Identify which cell holds the provided text, then report its (x, y) central coordinate. 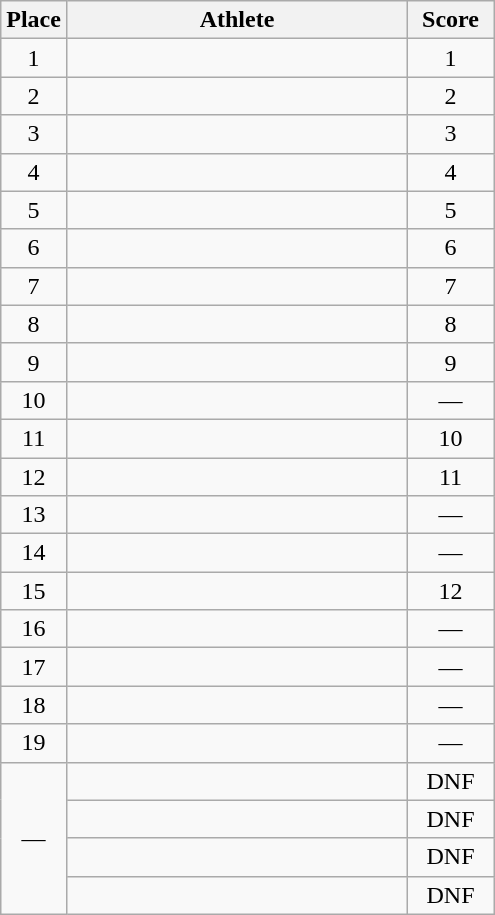
Place (34, 20)
14 (34, 553)
15 (34, 591)
13 (34, 515)
16 (34, 629)
19 (34, 743)
18 (34, 705)
Athlete (236, 20)
17 (34, 667)
Score (451, 20)
